Output the [x, y] coordinate of the center of the cell containing the given text.  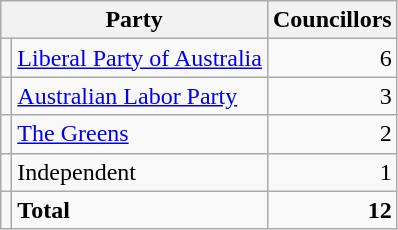
Total [140, 210]
Party [134, 20]
Australian Labor Party [140, 96]
3 [332, 96]
6 [332, 58]
Councillors [332, 20]
Liberal Party of Australia [140, 58]
2 [332, 134]
The Greens [140, 134]
Independent [140, 172]
12 [332, 210]
1 [332, 172]
